Output the [x, y] coordinate of the center of the cell containing the given text.  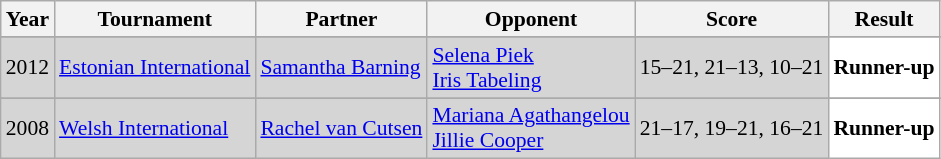
Samantha Barning [341, 68]
Tournament [154, 19]
Selena Piek Iris Tabeling [530, 68]
Welsh International [154, 128]
Estonian International [154, 68]
15–21, 21–13, 10–21 [732, 68]
Opponent [530, 19]
21–17, 19–21, 16–21 [732, 128]
Score [732, 19]
Result [884, 19]
2008 [28, 128]
Mariana Agathangelou Jillie Cooper [530, 128]
Rachel van Cutsen [341, 128]
Year [28, 19]
Partner [341, 19]
2012 [28, 68]
